Provide the (x, y) coordinate of the cell's center where the given text is located.  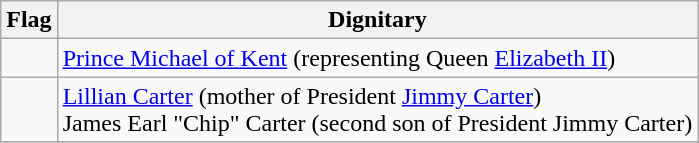
Dignitary (378, 20)
Prince Michael of Kent (representing Queen Elizabeth II) (378, 58)
Flag (29, 20)
Lillian Carter (mother of President Jimmy Carter)James Earl "Chip" Carter (second son of President Jimmy Carter) (378, 110)
